Output the (x, y) coordinate of the center of the cell containing the given text.  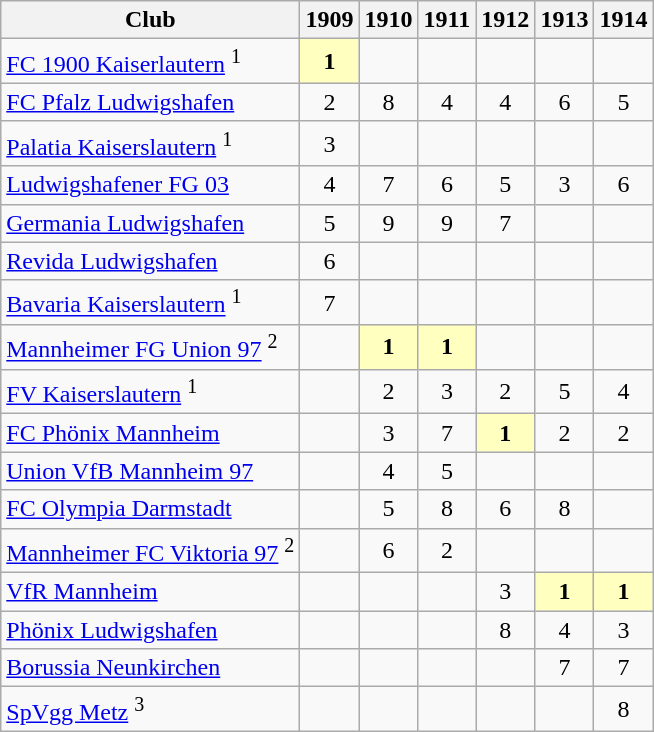
Germania Ludwigshafen (150, 223)
Mannheimer FG Union 97 2 (150, 348)
Borussia Neunkirchen (150, 668)
1910 (388, 20)
FV Kaiserslautern 1 (150, 392)
Revida Ludwigshafen (150, 261)
1909 (330, 20)
Club (150, 20)
FC Phönix Mannheim (150, 433)
Mannheimer FC Viktoria 97 2 (150, 550)
VfR Mannheim (150, 592)
FC Olympia Darmstadt (150, 509)
Bavaria Kaiserslautern 1 (150, 302)
FC 1900 Kaiserlautern 1 (150, 62)
Phönix Ludwigshafen (150, 630)
Palatia Kaiserslautern 1 (150, 144)
SpVgg Metz 3 (150, 710)
1914 (624, 20)
FC Pfalz Ludwigshafen (150, 102)
1911 (447, 20)
1913 (564, 20)
1912 (506, 20)
Union VfB Mannheim 97 (150, 471)
Ludwigshafener FG 03 (150, 185)
